Determine the [X, Y] coordinate at the center of the cell enclosing the given text.  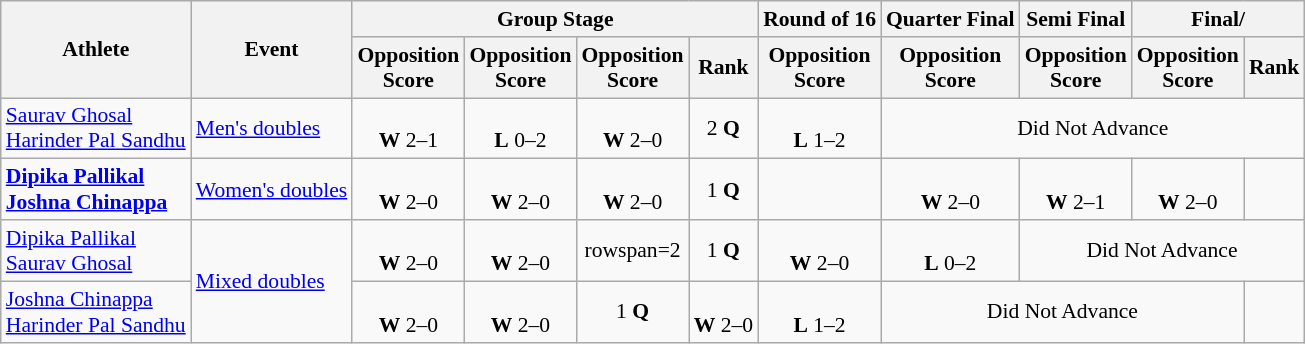
Dipika PallikalJoshna Chinappa [96, 190]
Final/ [1218, 19]
Semi Final [1076, 19]
Women's doubles [272, 190]
Joshna ChinappaHarinder Pal Sandhu [96, 312]
Men's doubles [272, 128]
Saurav GhosalHarinder Pal Sandhu [96, 128]
2 Q [724, 128]
Event [272, 50]
Group Stage [555, 19]
Dipika PallikalSaurav Ghosal [96, 250]
Mixed doubles [272, 281]
Quarter Final [950, 19]
Athlete [96, 50]
Round of 16 [820, 19]
rowspan=2 [633, 250]
